Identify which cell holds the provided text, then report its [X, Y] central coordinate. 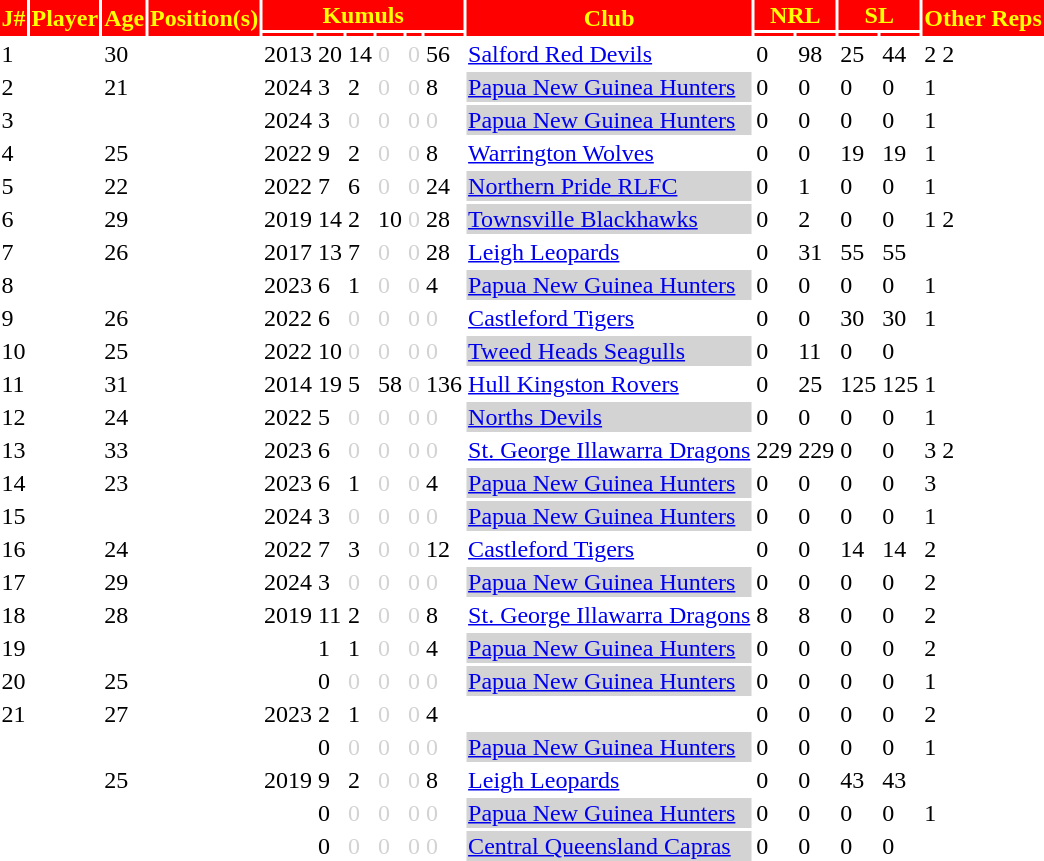
16 [14, 549]
Northern Pride RLFC [610, 186]
2017 [288, 252]
Salford Red Devils [610, 54]
15 [14, 516]
2013 [288, 54]
Player [65, 18]
23 [124, 483]
58 [390, 384]
Central Queensland Capras [610, 846]
SL [880, 15]
Hull Kingston Rovers [610, 384]
Warrington Wolves [610, 153]
Norths Devils [610, 417]
44 [900, 54]
22 [124, 186]
Townsville Blackhawks [610, 219]
Position(s) [204, 18]
Club [610, 18]
Other Reps [984, 18]
1 2 [984, 219]
Age [124, 18]
27 [124, 714]
Kumuls [364, 15]
33 [124, 450]
J# [14, 18]
2 2 [984, 54]
56 [444, 54]
2014 [288, 384]
17 [14, 582]
18 [14, 615]
3 2 [984, 450]
136 [444, 384]
Tweed Heads Seagulls [610, 351]
98 [816, 54]
NRL [796, 15]
